Search for the cell housing the specified text and yield its (x, y) center coordinate. 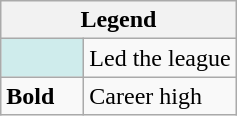
Led the league (160, 58)
Legend (118, 20)
Bold (42, 96)
Career high (160, 96)
